From the cell containing the given text, extract its center point as [X, Y] coordinate. 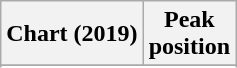
Peakposition [189, 34]
Chart (2019) [72, 34]
